Determine the [X, Y] coordinate at the center of the cell enclosing the given text.  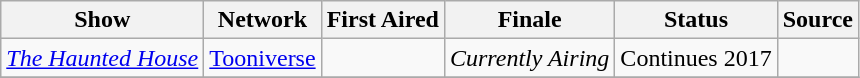
Tooniverse [262, 58]
Currently Airing [529, 58]
Status [696, 20]
Show [102, 20]
Network [262, 20]
Continues 2017 [696, 58]
Source [818, 20]
First Aired [382, 20]
The Haunted House [102, 58]
Finale [529, 20]
